Determine the (X, Y) coordinate at the center of the cell enclosing the given text.  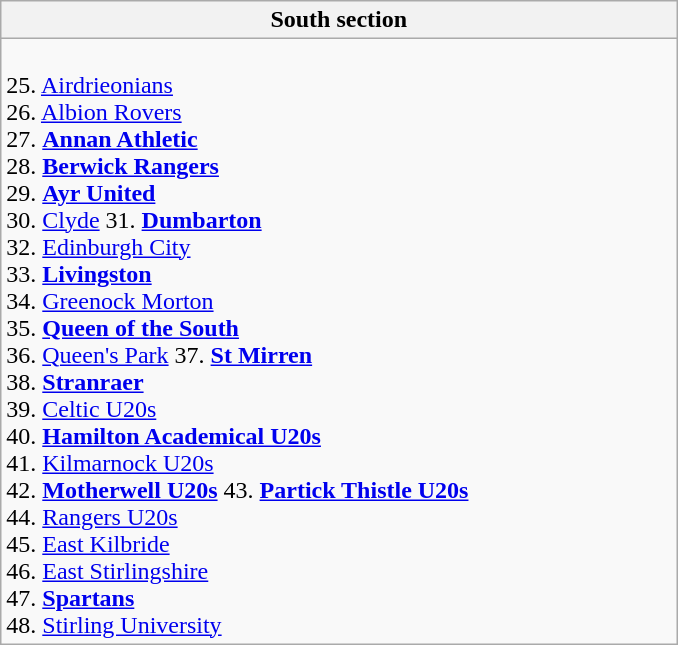
South section (339, 20)
